Capture the cell that displays the provided text and extract its [x, y] central coordinate. 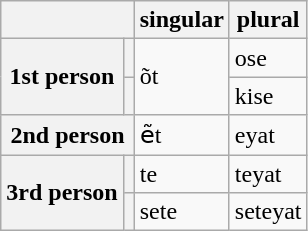
te [182, 173]
teyat [268, 173]
ose [268, 58]
eyat [268, 135]
3rd person [62, 192]
ẽt [182, 135]
1st person [62, 77]
kise [268, 96]
plural [268, 20]
sete [182, 212]
singular [182, 20]
seteyat [268, 212]
õt [182, 77]
2nd person [68, 135]
